Extract the (X, Y) coordinate from the center of the cell holding the provided text.  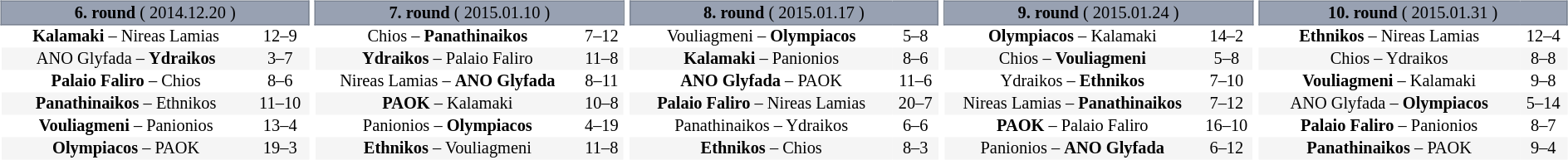
8–11 (601, 81)
11–6 (915, 81)
Kalamaki – Nireas Lamias (126, 36)
Chios – Panathinaikos (448, 36)
6–6 (915, 126)
9. round ( 2015.01.24 ) (1098, 12)
6. round ( 2014.12.20 ) (154, 12)
8–7 (1543, 126)
12–9 (280, 36)
9–8 (1543, 81)
8–3 (915, 149)
Kalamaki – Panionios (761, 60)
16–10 (1227, 126)
Ethnikos – Vouliagmeni (448, 149)
Panathinaikos – Ethnikos (126, 104)
Panathinaikos – PAOK (1389, 149)
Palaio Faliro – Panionios (1389, 126)
Palaio Faliro – Nireas Lamias (761, 104)
Vouliagmeni – Olympiacos (761, 36)
9–4 (1543, 149)
10–8 (601, 104)
19–3 (280, 149)
7–10 (1227, 81)
7. round ( 2015.01.10 ) (470, 12)
6–12 (1227, 149)
14–2 (1227, 36)
PAOK – Palaio Faliro (1073, 126)
Vouliagmeni – Panionios (126, 126)
PAOK – Kalamaki (448, 104)
Ydraikos – Palaio Faliro (448, 60)
Chios – Ydraikos (1389, 60)
ANO Glyfada – PAOK (761, 81)
ANO Glyfada – Ydraikos (126, 60)
8–8 (1543, 60)
8. round ( 2015.01.17 ) (784, 12)
Ethnikos – Nireas Lamias (1389, 36)
3–7 (280, 60)
Ydraikos – Ethnikos (1073, 81)
11–10 (280, 104)
13–4 (280, 126)
Ethnikos – Chios (761, 149)
ANO Glyfada – Olympiacos (1389, 104)
Chios – Vouliagmeni (1073, 60)
Olympiacos – PAOK (126, 149)
Vouliagmeni – Kalamaki (1389, 81)
12–4 (1543, 36)
10. round ( 2015.01.31 ) (1414, 12)
Panionios – Olympiacos (448, 126)
20–7 (915, 104)
Nireas Lamias – ANO Glyfada (448, 81)
Panathinaikos – Ydraikos (761, 126)
Panionios – ANO Glyfada (1073, 149)
Olympiacos – Kalamaki (1073, 36)
5–14 (1543, 104)
Palaio Faliro – Chios (126, 81)
4–19 (601, 126)
Nireas Lamias – Panathinaikos (1073, 104)
